Find where the given text appears and provide that cell's center as [x, y] coordinate. 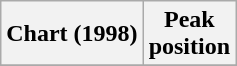
Chart (1998) [72, 34]
Peakposition [189, 34]
